Provide the [x, y] coordinate of the cell's center where the given text is located.  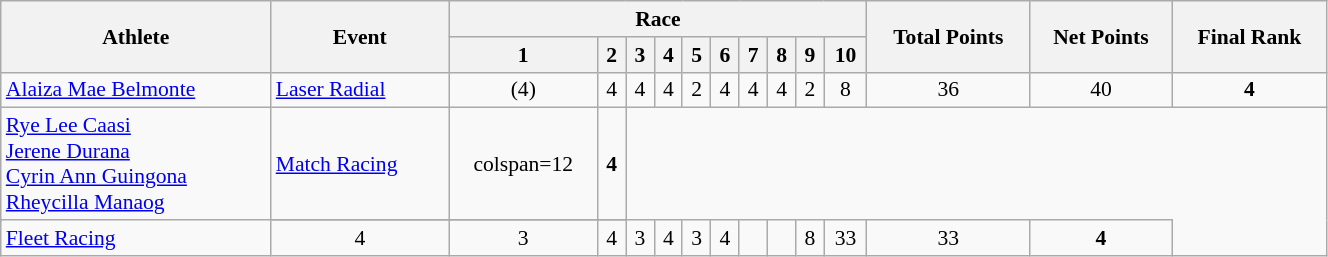
Race [658, 19]
40 [1102, 90]
Final Rank [1249, 36]
Fleet Racing [136, 238]
6 [725, 55]
colspan=12 [524, 164]
10 [846, 55]
Laser Radial [360, 90]
Event [360, 36]
Match Racing [360, 164]
Alaiza Mae Belmonte [136, 90]
(4) [524, 90]
Net Points [1102, 36]
36 [948, 90]
1 [524, 55]
Athlete [136, 36]
Total Points [948, 36]
7 [753, 55]
9 [810, 55]
Rye Lee CaasiJerene DuranaCyrin Ann GuingonaRheycilla Manaog [136, 164]
5 [696, 55]
